Return the (X, Y) coordinate for the center point of the cell that contains the specified text.  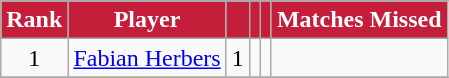
Player (147, 20)
Matches Missed (359, 20)
Rank (34, 20)
Fabian Herbers (147, 58)
